Return [x, y] of the center of cell containing provided text 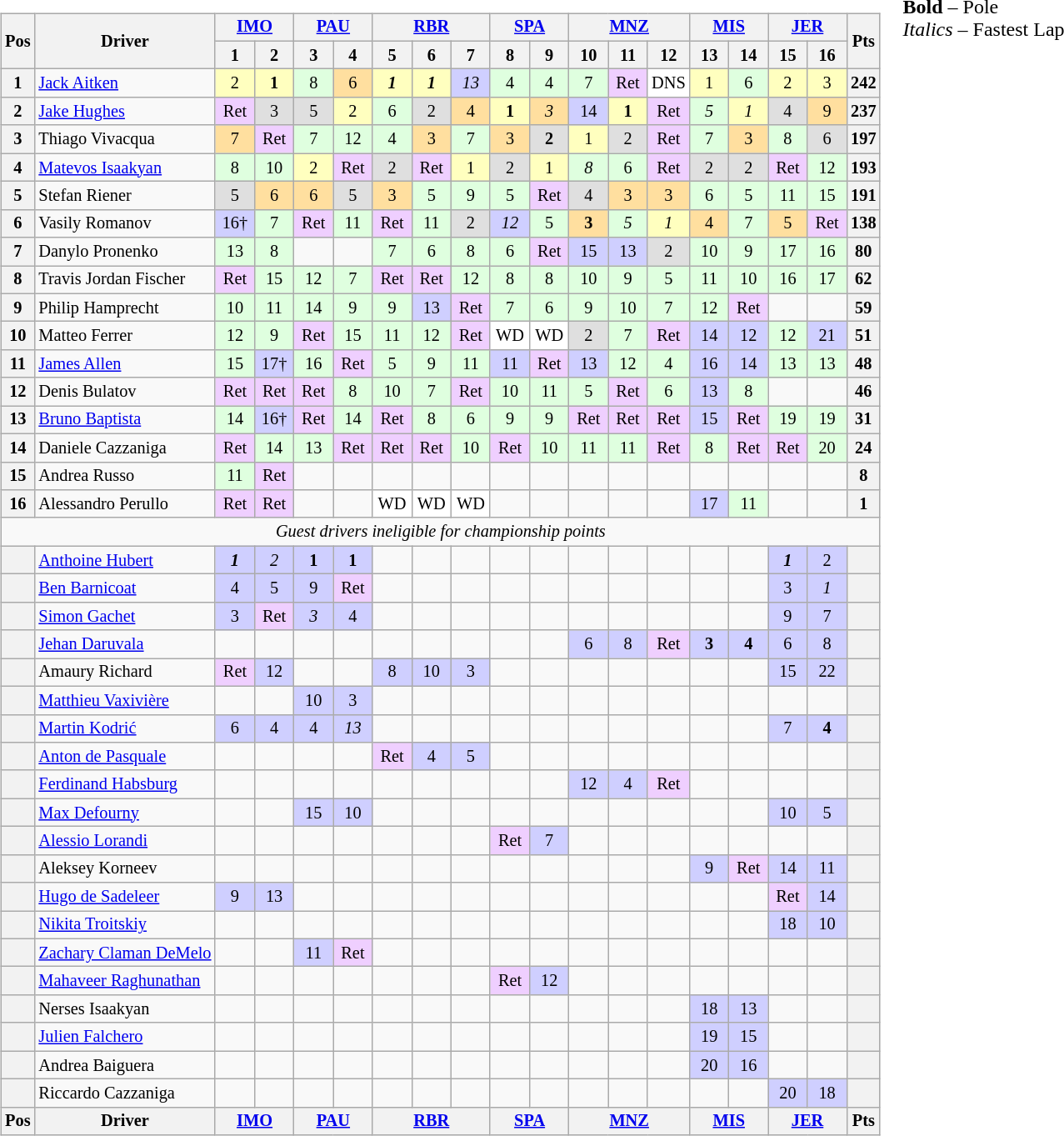
Denis Bulatov [125, 392]
Alessio Lorandi [125, 841]
Danylo Pronenko [125, 252]
Zachary Claman DeMelo [125, 953]
Jake Hughes [125, 112]
Matthieu Vaxivière [125, 700]
80 [863, 252]
22 [827, 673]
59 [863, 308]
DNS [668, 83]
Max Defourny [125, 813]
197 [863, 139]
Hugo de Sadeleer [125, 897]
Ben Barnicoat [125, 588]
237 [863, 112]
24 [863, 448]
Anthoine Hubert [125, 560]
Ferdinand Habsburg [125, 784]
Julien Falchero [125, 1037]
Matteo Ferrer [125, 336]
Stefan Riener [125, 196]
21 [827, 336]
Andrea Russo [125, 476]
Riccardo Cazzaniga [125, 1093]
James Allen [125, 364]
193 [863, 168]
46 [863, 392]
138 [863, 223]
Jehan Daruvala [125, 644]
Martin Kodrić [125, 728]
Nerses Isaakyan [125, 1009]
Andrea Baiguera [125, 1065]
Alessandro Perullo [125, 504]
191 [863, 196]
Daniele Cazzaniga [125, 448]
Matevos Isaakyan [125, 168]
Anton de Pasquale [125, 757]
Thiago Vivacqua [125, 139]
Guest drivers ineligible for championship points [440, 532]
Bruno Baptista [125, 420]
17† [275, 364]
Vasily Romanov [125, 223]
Philip Hamprecht [125, 308]
Mahaveer Raghunathan [125, 981]
Jack Aitken [125, 83]
Nikita Troitskiy [125, 925]
62 [863, 280]
31 [863, 420]
242 [863, 83]
Travis Jordan Fischer [125, 280]
51 [863, 336]
Amaury Richard [125, 673]
48 [863, 364]
Aleksey Korneev [125, 868]
Simon Gachet [125, 616]
